Provide the (X, Y) coordinate of the cell's center where the given text is located.  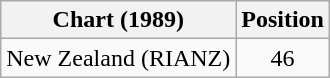
New Zealand (RIANZ) (118, 58)
Chart (1989) (118, 20)
46 (283, 58)
Position (283, 20)
